Output the [x, y] coordinate of the center of the cell containing the given text.  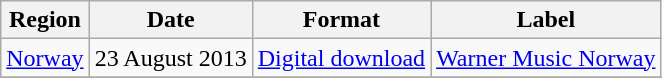
Region [45, 20]
Warner Music Norway [546, 58]
23 August 2013 [170, 58]
Digital download [341, 58]
Norway [45, 58]
Label [546, 20]
Date [170, 20]
Format [341, 20]
